Return (x, y) of the center of cell containing provided text 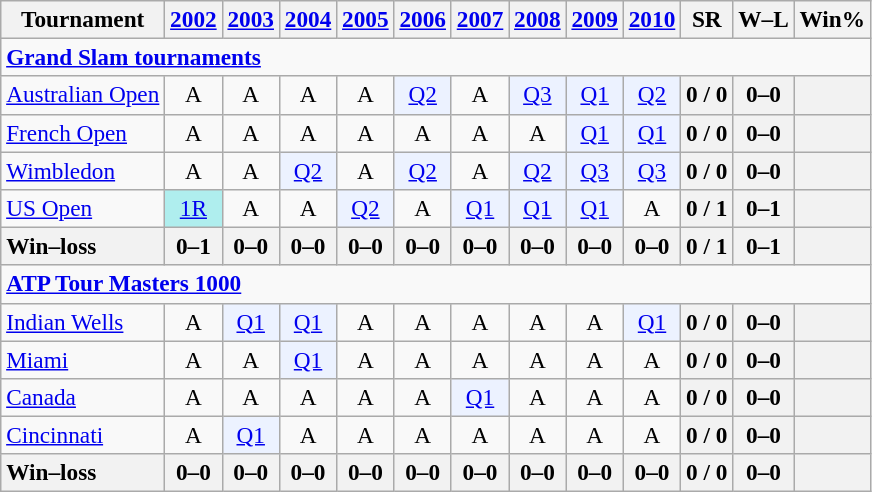
French Open (83, 133)
2006 (422, 19)
2007 (480, 19)
Wimbledon (83, 170)
US Open (83, 208)
2008 (538, 19)
Cincinnati (83, 435)
ATP Tour Masters 1000 (436, 284)
1R (194, 208)
Tournament (83, 19)
Australian Open (83, 95)
Win% (832, 19)
2004 (308, 19)
Canada (83, 397)
2009 (594, 19)
Miami (83, 359)
W–L (764, 19)
Indian Wells (83, 322)
2005 (366, 19)
Grand Slam tournaments (436, 57)
2003 (250, 19)
2002 (194, 19)
SR (707, 19)
2010 (652, 19)
